Return [X, Y] of the center of cell containing provided text 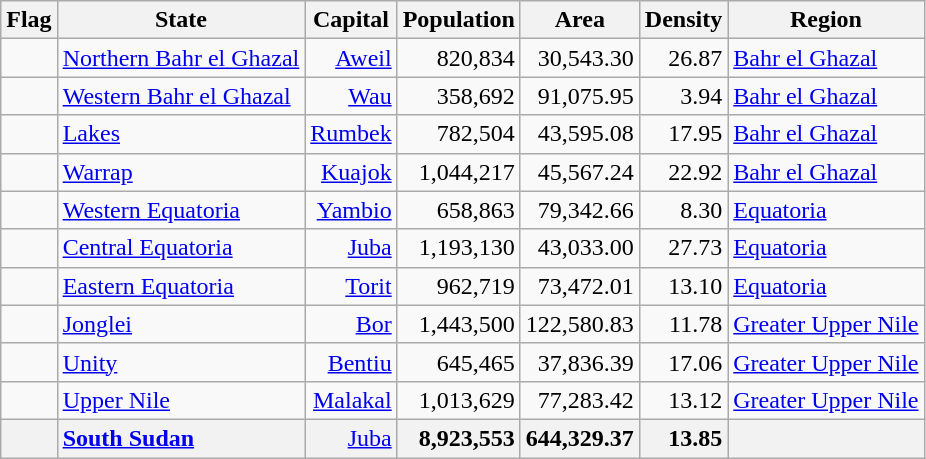
Bentiu [351, 362]
37,836.39 [580, 362]
122,580.83 [580, 324]
782,504 [458, 134]
Central Equatoria [181, 248]
11.78 [683, 324]
43,033.00 [580, 248]
Malakal [351, 400]
Flag [29, 20]
8.30 [683, 210]
73,472.01 [580, 286]
43,595.08 [580, 134]
Northern Bahr el Ghazal [181, 58]
13.85 [683, 438]
17.95 [683, 134]
South Sudan [181, 438]
1,193,130 [458, 248]
Western Bahr el Ghazal [181, 96]
8,923,553 [458, 438]
Yambio [351, 210]
77,283.42 [580, 400]
1,044,217 [458, 172]
645,465 [458, 362]
1,443,500 [458, 324]
358,692 [458, 96]
91,075.95 [580, 96]
Rumbek [351, 134]
Wau [351, 96]
13.12 [683, 400]
Aweil [351, 58]
962,719 [458, 286]
Jonglei [181, 324]
Warrap [181, 172]
1,013,629 [458, 400]
820,834 [458, 58]
3.94 [683, 96]
Upper Nile [181, 400]
17.06 [683, 362]
Area [580, 20]
13.10 [683, 286]
Lakes [181, 134]
26.87 [683, 58]
Western Equatoria [181, 210]
45,567.24 [580, 172]
27.73 [683, 248]
State [181, 20]
79,342.66 [580, 210]
Population [458, 20]
30,543.30 [580, 58]
Density [683, 20]
22.92 [683, 172]
Torit [351, 286]
658,863 [458, 210]
644,329.37 [580, 438]
Capital [351, 20]
Region [826, 20]
Eastern Equatoria [181, 286]
Kuajok [351, 172]
Bor [351, 324]
Unity [181, 362]
